For the text-containing cell, return its midpoint in [X, Y] coordinate format. 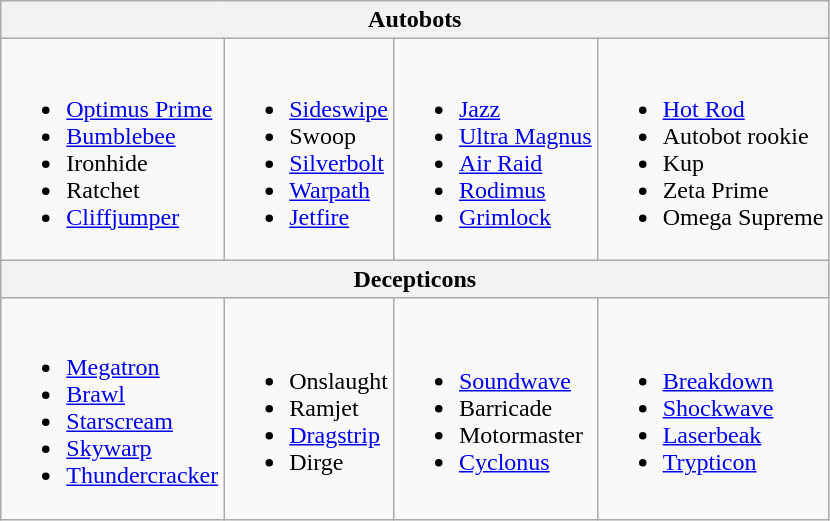
Decepticons [415, 279]
BreakdownShockwaveLaserbeakTrypticon [713, 408]
SoundwaveBarricadeMotormasterCyclonus [495, 408]
MegatronBrawlStarscreamSkywarpThundercracker [112, 408]
JazzUltra MagnusAir RaidRodimusGrimlock [495, 150]
SideswipeSwoopSilverboltWarpathJetfire [309, 150]
Optimus PrimeBumblebeeIronhideRatchetCliffjumper [112, 150]
Hot RodAutobot rookieKupZeta PrimeOmega Supreme [713, 150]
OnslaughtRamjetDragstripDirge [309, 408]
Autobots [415, 20]
